Output the [X, Y] coordinate of the center of the cell containing the given text.  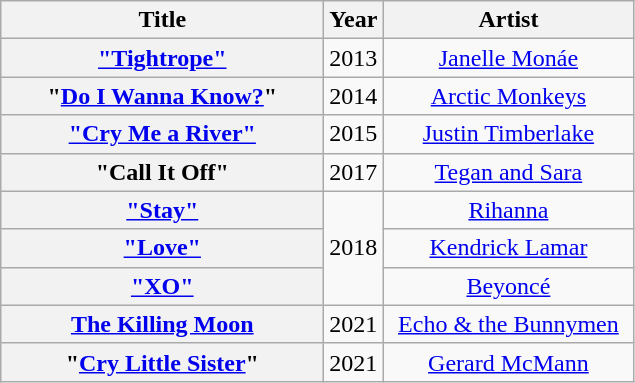
Rihanna [508, 210]
2014 [354, 96]
Justin Timberlake [508, 134]
"Love" [162, 248]
Gerard McMann [508, 362]
Tegan and Sara [508, 172]
2018 [354, 248]
Kendrick Lamar [508, 248]
Title [162, 20]
"Stay" [162, 210]
2017 [354, 172]
"Call It Off" [162, 172]
"XO" [162, 286]
Arctic Monkeys [508, 96]
Beyoncé [508, 286]
Artist [508, 20]
Echo & the Bunnymen [508, 324]
2015 [354, 134]
"Cry Little Sister" [162, 362]
2013 [354, 58]
"Do I Wanna Know?" [162, 96]
Janelle Monáe [508, 58]
The Killing Moon [162, 324]
"Cry Me a River" [162, 134]
Year [354, 20]
"Tightrope" [162, 58]
